Output the [x, y] coordinate of the center of the cell containing the given text.  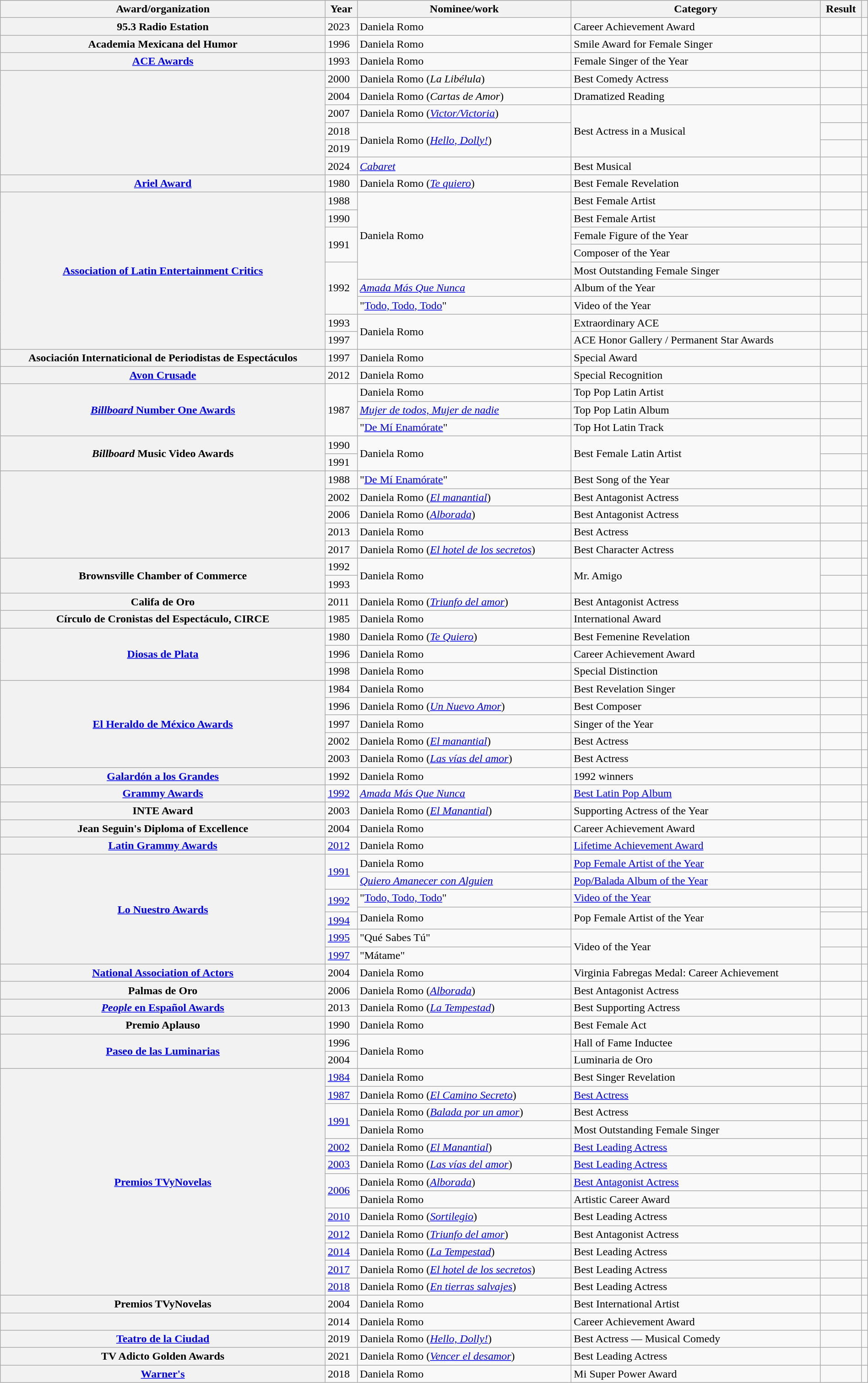
Best Comedy Actress [696, 79]
2024 [341, 166]
"Mátame" [464, 955]
Top Pop Latin Album [696, 410]
Best Female Latin Artist [696, 453]
Special Recognition [696, 375]
TV Adicto Golden Awards [163, 1356]
Composer of the Year [696, 253]
Best International Artist [696, 1304]
Award/organization [163, 9]
Special Award [696, 358]
Jean Seguin's Diploma of Excellence [163, 828]
ACE Awards [163, 61]
Daniela Romo (Vencer el desamor) [464, 1356]
International Award [696, 619]
Daniela Romo (Cartas de Amor) [464, 96]
Daniela Romo (Balada por un amor) [464, 1112]
Virginia Fabregas Medal: Career Achievement [696, 973]
Grammy Awards [163, 794]
Warner's [163, 1374]
Supporting Actress of the Year [696, 811]
"Qué Sabes Tú" [464, 938]
Daniela Romo (Victor/Victoria) [464, 114]
Category [696, 9]
Best Musical [696, 166]
Mujer de todos, Mujer de nadie [464, 410]
Best Revelation Singer [696, 689]
Extraordinary ACE [696, 323]
Best Actress in a Musical [696, 131]
Best Female Revelation [696, 183]
National Association of Actors [163, 973]
Academia Mexicana del Humor [163, 44]
Daniela Romo (Te quiero) [464, 183]
Mr. Amigo [696, 576]
Special Distinction [696, 671]
Female Figure of the Year [696, 236]
Avon Crusade [163, 375]
Top Pop Latin Artist [696, 392]
Latin Grammy Awards [163, 846]
2000 [341, 79]
Association of Latin Entertainment Critics [163, 270]
Teatro de la Ciudad [163, 1339]
95.3 Radio Estation [163, 27]
Singer of the Year [696, 724]
2023 [341, 27]
Result [841, 9]
Daniela Romo (La Libélula) [464, 79]
Best Composer [696, 706]
El Heraldo de México Awards [163, 724]
1998 [341, 671]
Billboard Music Video Awards [163, 453]
Daniela Romo (En tierras salvajes) [464, 1286]
Nominee/work [464, 9]
ACE Honor Gallery / Permanent Star Awards [696, 340]
Dramatized Reading [696, 96]
Palmas de Oro [163, 990]
Pop/Balada Album of the Year [696, 881]
1995 [341, 938]
Best Song of the Year [696, 479]
1985 [341, 619]
2007 [341, 114]
Best Actress — Musical Comedy [696, 1339]
2021 [341, 1356]
INTE Award [163, 811]
Ariel Award [163, 183]
1992 winners [696, 776]
Top Hot Latin Track [696, 427]
Best Female Act [696, 1025]
Daniela Romo (Te Quiero) [464, 637]
Paseo de las Luminarias [163, 1051]
Mi Super Power Award [696, 1374]
2011 [341, 602]
2010 [341, 1217]
Luminaria de Oro [696, 1060]
Lifetime Achievement Award [696, 846]
Brownsville Chamber of Commerce [163, 576]
Artistic Career Award [696, 1199]
Best Latin Pop Album [696, 794]
Daniela Romo (Sortilegio) [464, 1217]
Best Femenine Revelation [696, 637]
Billboard Number One Awards [163, 410]
Album of the Year [696, 288]
Lo Nuestro Awards [163, 909]
Smile Award for Female Singer [696, 44]
People en Español Awards [163, 1007]
Premio Aplauso [163, 1025]
Year [341, 9]
Califa de Oro [163, 602]
Daniela Romo (Un Nuevo Amor) [464, 706]
Diosas de Plata [163, 654]
Cabaret [464, 166]
Daniela Romo (El Camino Secreto) [464, 1095]
Female Singer of the Year [696, 61]
Best Character Actress [696, 550]
Best Singer Revelation [696, 1078]
Best Supporting Actress [696, 1007]
Círculo de Cronistas del Espectáculo, CIRCE [163, 619]
Asociación Internaticional de Periodistas de Espectáculos [163, 358]
Galardón a los Grandes [163, 776]
Quiero Amanecer con Alguien [464, 881]
1994 [341, 920]
Hall of Fame Inductee [696, 1043]
